Scan for the cell matching the given text and deliver its (x, y) coordinate at center. 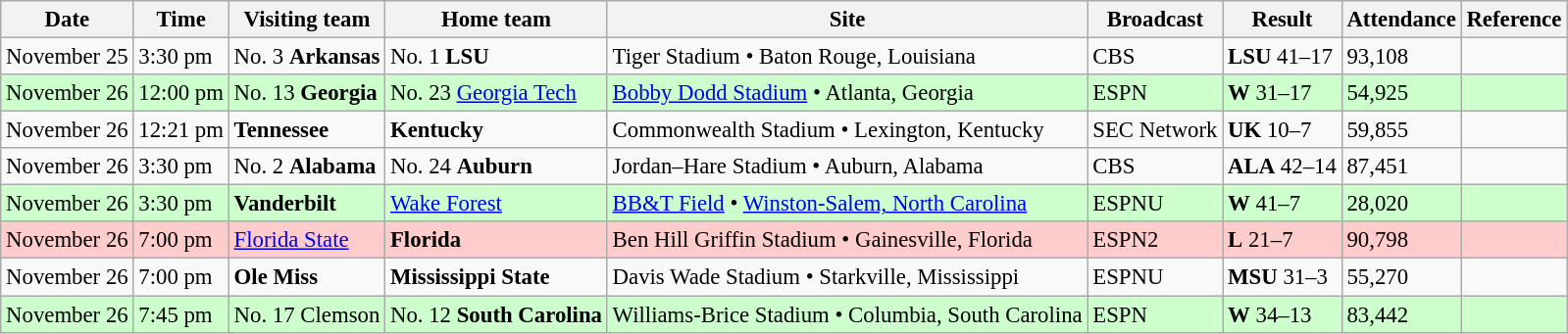
No. 24 Auburn (496, 167)
Davis Wade Stadium • Starkville, Mississippi (847, 277)
Site (847, 20)
BB&T Field • Winston-Salem, North Carolina (847, 204)
Ole Miss (306, 277)
Commonwealth Stadium • Lexington, Kentucky (847, 130)
93,108 (1401, 57)
Vanderbilt (306, 204)
Visiting team (306, 20)
MSU 31–3 (1283, 277)
LSU 41–17 (1283, 57)
No. 12 South Carolina (496, 314)
W 31–17 (1283, 93)
54,925 (1401, 93)
No. 3 Arkansas (306, 57)
SEC Network (1155, 130)
Jordan–Hare Stadium • Auburn, Alabama (847, 167)
Wake Forest (496, 204)
November 25 (67, 57)
Tennessee (306, 130)
No. 2 Alabama (306, 167)
Result (1283, 20)
59,855 (1401, 130)
7:45 pm (180, 314)
Kentucky (496, 130)
No. 1 LSU (496, 57)
ESPN2 (1155, 240)
W 41–7 (1283, 204)
Bobby Dodd Stadium • Atlanta, Georgia (847, 93)
Attendance (1401, 20)
Florida (496, 240)
UK 10–7 (1283, 130)
Ben Hill Griffin Stadium • Gainesville, Florida (847, 240)
Reference (1514, 20)
55,270 (1401, 277)
12:21 pm (180, 130)
Time (180, 20)
Date (67, 20)
W 34–13 (1283, 314)
Mississippi State (496, 277)
No. 23 Georgia Tech (496, 93)
90,798 (1401, 240)
Broadcast (1155, 20)
Williams-Brice Stadium • Columbia, South Carolina (847, 314)
Tiger Stadium • Baton Rouge, Louisiana (847, 57)
No. 17 Clemson (306, 314)
No. 13 Georgia (306, 93)
87,451 (1401, 167)
83,442 (1401, 314)
L 21–7 (1283, 240)
28,020 (1401, 204)
ALA 42–14 (1283, 167)
12:00 pm (180, 93)
Florida State (306, 240)
Home team (496, 20)
